Extract the [X, Y] coordinate from the center of the cell holding the provided text.  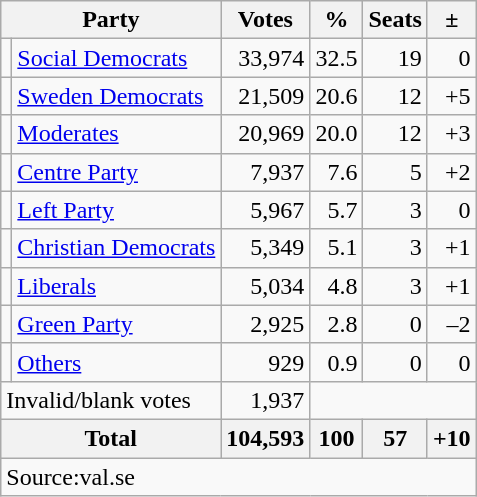
5,967 [266, 210]
5.1 [336, 248]
2,925 [266, 324]
5.7 [336, 210]
19 [395, 58]
% [336, 20]
+2 [452, 172]
Party [111, 20]
+10 [452, 438]
21,509 [266, 96]
0.9 [336, 362]
Sweden Democrats [116, 96]
5,349 [266, 248]
7,937 [266, 172]
2.8 [336, 324]
20.6 [336, 96]
Christian Democrats [116, 248]
± [452, 20]
100 [336, 438]
Social Democrats [116, 58]
104,593 [266, 438]
1,937 [266, 400]
Liberals [116, 286]
Centre Party [116, 172]
+3 [452, 134]
5 [395, 172]
32.5 [336, 58]
Votes [266, 20]
Invalid/blank votes [111, 400]
+5 [452, 96]
5,034 [266, 286]
Moderates [116, 134]
57 [395, 438]
Left Party [116, 210]
33,974 [266, 58]
929 [266, 362]
Green Party [116, 324]
Source:val.se [238, 477]
–2 [452, 324]
20.0 [336, 134]
Total [111, 438]
7.6 [336, 172]
20,969 [266, 134]
Seats [395, 20]
4.8 [336, 286]
Others [116, 362]
